Find where the given text appears and provide that cell's center as [x, y] coordinate. 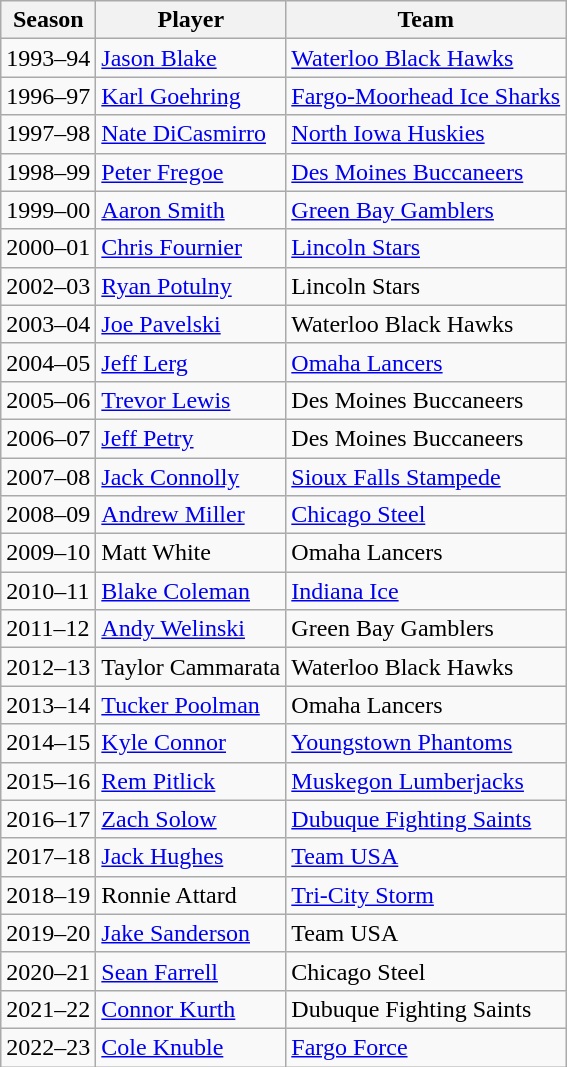
Cole Knuble [191, 1047]
Peter Fregoe [191, 172]
Nate DiCasmirro [191, 134]
Fargo Force [426, 1047]
2017–18 [48, 857]
2009–10 [48, 553]
1997–98 [48, 134]
2022–23 [48, 1047]
2012–13 [48, 667]
2013–14 [48, 705]
Blake Coleman [191, 591]
2016–17 [48, 819]
Jeff Petry [191, 438]
Youngstown Phantoms [426, 743]
Andrew Miller [191, 515]
Rem Pitlick [191, 781]
2018–19 [48, 895]
1998–99 [48, 172]
2011–12 [48, 629]
2014–15 [48, 743]
2008–09 [48, 515]
2006–07 [48, 438]
2007–08 [48, 477]
Trevor Lewis [191, 400]
Ryan Potulny [191, 286]
Sean Farrell [191, 971]
Karl Goehring [191, 96]
2002–03 [48, 286]
Jason Blake [191, 58]
1999–00 [48, 210]
Tri-City Storm [426, 895]
Zach Solow [191, 819]
Kyle Connor [191, 743]
Connor Kurth [191, 1009]
2004–05 [48, 362]
2003–04 [48, 324]
Player [191, 20]
1996–97 [48, 96]
Sioux Falls Stampede [426, 477]
Tucker Poolman [191, 705]
Jack Connolly [191, 477]
2021–22 [48, 1009]
Jeff Lerg [191, 362]
2010–11 [48, 591]
Ronnie Attard [191, 895]
2005–06 [48, 400]
2015–16 [48, 781]
Indiana Ice [426, 591]
Joe Pavelski [191, 324]
Matt White [191, 553]
North Iowa Huskies [426, 134]
Aaron Smith [191, 210]
2020–21 [48, 971]
Team [426, 20]
Taylor Cammarata [191, 667]
Andy Welinski [191, 629]
Season [48, 20]
1993–94 [48, 58]
Muskegon Lumberjacks [426, 781]
2000–01 [48, 248]
Fargo-Moorhead Ice Sharks [426, 96]
2019–20 [48, 933]
Jake Sanderson [191, 933]
Chris Fournier [191, 248]
Jack Hughes [191, 857]
